Scan for the cell matching the given text and deliver its [X, Y] coordinate at center. 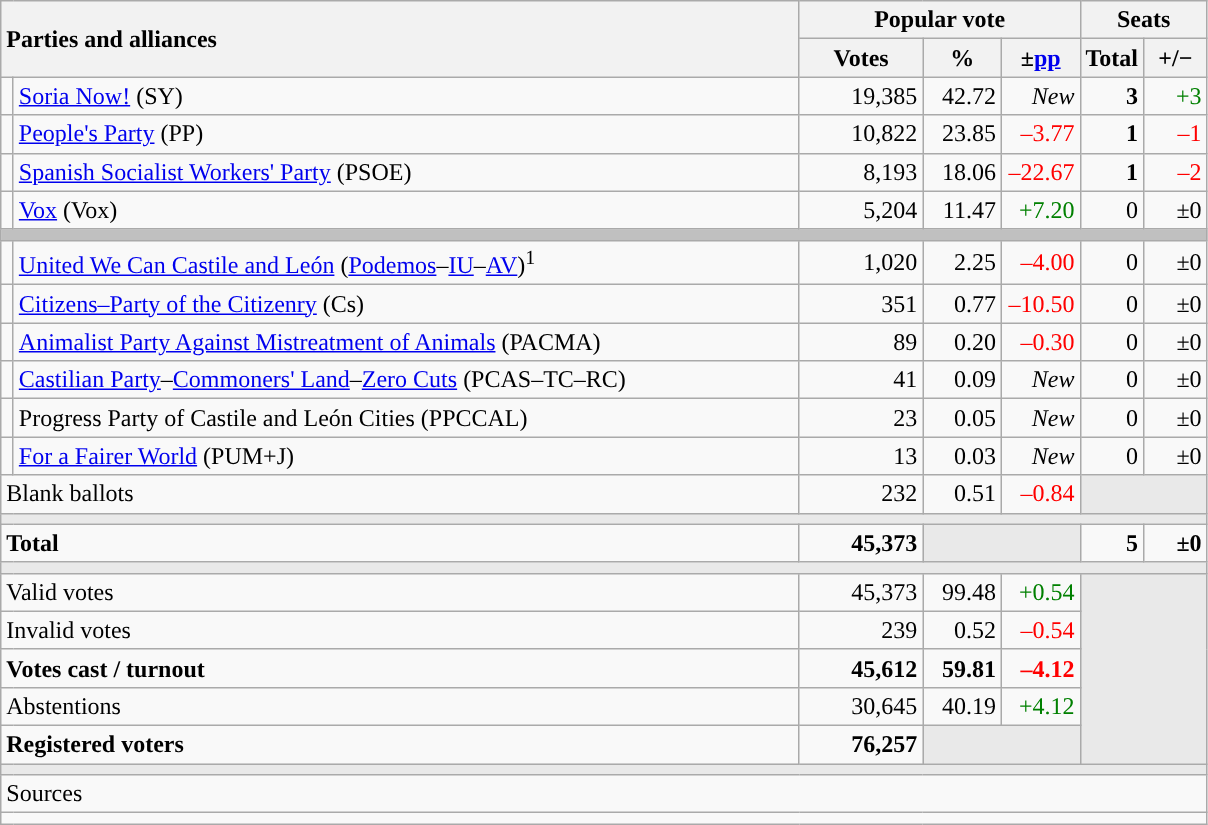
+3 [1176, 96]
–4.12 [1040, 668]
–22.67 [1040, 172]
0.51 [962, 494]
10,822 [861, 134]
0.52 [962, 630]
Vox (Vox) [406, 210]
Votes cast / turnout [400, 668]
23.85 [962, 134]
232 [861, 494]
–1 [1176, 134]
Invalid votes [400, 630]
+0.54 [1040, 592]
0.03 [962, 456]
13 [861, 456]
Registered voters [400, 745]
–4.00 [1040, 262]
+4.12 [1040, 706]
Valid votes [400, 592]
11.47 [962, 210]
89 [861, 342]
Progress Party of Castile and León Cities (PPCCAL) [406, 418]
–2 [1176, 172]
Parties and alliances [400, 39]
5,204 [861, 210]
30,645 [861, 706]
23 [861, 418]
40.19 [962, 706]
Spanish Socialist Workers' Party (PSOE) [406, 172]
76,257 [861, 745]
239 [861, 630]
2.25 [962, 262]
99.48 [962, 592]
Citizens–Party of the Citizenry (Cs) [406, 304]
Abstentions [400, 706]
0.77 [962, 304]
People's Party (PP) [406, 134]
+/− [1176, 58]
Soria Now! (SY) [406, 96]
–10.50 [1040, 304]
59.81 [962, 668]
–0.54 [1040, 630]
41 [861, 380]
Popular vote [940, 20]
42.72 [962, 96]
Sources [604, 794]
351 [861, 304]
0.05 [962, 418]
5 [1112, 543]
0.09 [962, 380]
Animalist Party Against Mistreatment of Animals (PACMA) [406, 342]
Castilian Party–Commoners' Land–Zero Cuts (PCAS–TC–RC) [406, 380]
Blank ballots [400, 494]
+7.20 [1040, 210]
–3.77 [1040, 134]
45,612 [861, 668]
–0.30 [1040, 342]
±pp [1040, 58]
Votes [861, 58]
0.20 [962, 342]
United We Can Castile and León (Podemos–IU–AV)1 [406, 262]
8,193 [861, 172]
% [962, 58]
–0.84 [1040, 494]
19,385 [861, 96]
1,020 [861, 262]
Seats [1144, 20]
For a Fairer World (PUM+J) [406, 456]
3 [1112, 96]
18.06 [962, 172]
